Identify which cell holds the provided text, then report its (x, y) central coordinate. 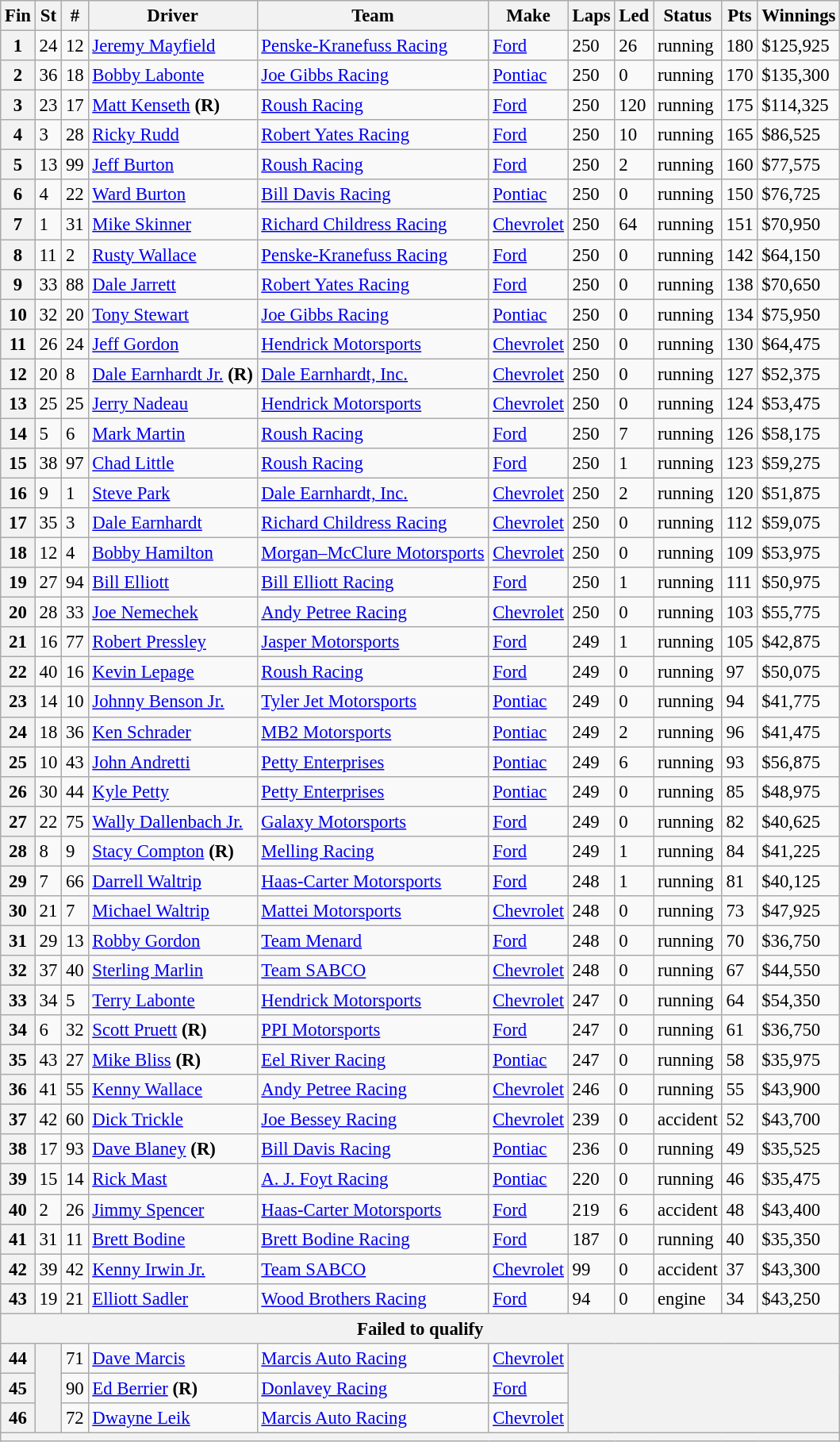
84 (739, 852)
Jimmy Spencer (173, 1209)
$43,300 (799, 1269)
$41,475 (799, 732)
Wood Brothers Racing (373, 1298)
220 (592, 1179)
Dave Marcis (173, 1359)
Donlavey Racing (373, 1388)
$55,775 (799, 613)
$35,525 (799, 1150)
236 (592, 1150)
Ward Burton (173, 194)
45 (18, 1388)
75 (75, 821)
Dick Trickle (173, 1120)
$35,475 (799, 1179)
$47,925 (799, 911)
Joe Nemechek (173, 613)
66 (75, 881)
48 (739, 1209)
Tony Stewart (173, 314)
138 (739, 284)
$64,150 (799, 255)
126 (739, 433)
Rusty Wallace (173, 255)
Brett Bodine Racing (373, 1239)
Mike Skinner (173, 225)
Sterling Marlin (173, 971)
246 (592, 1090)
Michael Waltrip (173, 911)
Failed to qualify (420, 1329)
77 (75, 642)
Elliott Sadler (173, 1298)
151 (739, 225)
239 (592, 1120)
$50,075 (799, 672)
$40,125 (799, 881)
$59,075 (799, 523)
Brett Bodine (173, 1239)
Kenny Wallace (173, 1090)
Jeff Burton (173, 165)
$54,350 (799, 1001)
123 (739, 463)
Ed Berrier (R) (173, 1388)
PPI Motorsports (373, 1030)
$50,975 (799, 583)
$40,625 (799, 821)
70 (739, 940)
112 (739, 523)
60 (75, 1120)
$77,575 (799, 165)
$43,900 (799, 1090)
$35,350 (799, 1239)
Team Menard (373, 940)
Bobby Labonte (173, 75)
82 (739, 821)
Johnny Benson Jr. (173, 702)
Rick Mast (173, 1179)
$48,975 (799, 791)
Jeff Gordon (173, 344)
Wally Dallenbach Jr. (173, 821)
Kyle Petty (173, 791)
Ken Schrader (173, 732)
Make (528, 16)
Dwayne Leik (173, 1418)
Mark Martin (173, 433)
Kenny Irwin Jr. (173, 1269)
Status (688, 16)
Jerry Nadeau (173, 404)
90 (75, 1388)
52 (739, 1120)
Melling Racing (373, 852)
Terry Labonte (173, 1001)
$52,375 (799, 374)
180 (739, 46)
Dave Blaney (R) (173, 1150)
85 (739, 791)
$59,275 (799, 463)
$44,550 (799, 971)
Jasper Motorsports (373, 642)
49 (739, 1150)
$70,650 (799, 284)
142 (739, 255)
170 (739, 75)
Stacy Compton (R) (173, 852)
Led (635, 16)
Driver (173, 16)
# (75, 16)
88 (75, 284)
Winnings (799, 16)
Bobby Hamilton (173, 553)
127 (739, 374)
219 (592, 1209)
Mattei Motorsports (373, 911)
John Andretti (173, 762)
Galaxy Motorsports (373, 821)
96 (739, 732)
St (48, 16)
Dale Earnhardt Jr. (R) (173, 374)
124 (739, 404)
MB2 Motorsports (373, 732)
engine (688, 1298)
130 (739, 344)
103 (739, 613)
$125,925 (799, 46)
$41,775 (799, 702)
109 (739, 553)
$135,300 (799, 75)
Steve Park (173, 493)
Chad Little (173, 463)
Dale Jarrett (173, 284)
175 (739, 106)
165 (739, 135)
$53,475 (799, 404)
$76,725 (799, 194)
111 (739, 583)
Dale Earnhardt (173, 523)
Scott Pruett (R) (173, 1030)
150 (739, 194)
Mike Bliss (R) (173, 1060)
$114,325 (799, 106)
Tyler Jet Motorsports (373, 702)
$56,875 (799, 762)
$70,950 (799, 225)
58 (739, 1060)
$42,875 (799, 642)
61 (739, 1030)
Eel River Racing (373, 1060)
Robert Pressley (173, 642)
Fin (18, 16)
71 (75, 1359)
Kevin Lepage (173, 672)
160 (739, 165)
$43,400 (799, 1209)
Joe Bessey Racing (373, 1120)
$86,525 (799, 135)
105 (739, 642)
$43,250 (799, 1298)
$53,975 (799, 553)
67 (739, 971)
$75,950 (799, 314)
A. J. Foyt Racing (373, 1179)
$35,975 (799, 1060)
Jeremy Mayfield (173, 46)
Ricky Rudd (173, 135)
Robby Gordon (173, 940)
$58,175 (799, 433)
187 (592, 1239)
$43,700 (799, 1120)
Bill Elliott Racing (373, 583)
Laps (592, 16)
Morgan–McClure Motorsports (373, 553)
Team (373, 16)
81 (739, 881)
73 (739, 911)
Pts (739, 16)
$51,875 (799, 493)
72 (75, 1418)
Bill Elliott (173, 583)
$64,475 (799, 344)
Matt Kenseth (R) (173, 106)
Darrell Waltrip (173, 881)
$41,225 (799, 852)
134 (739, 314)
